Determine the (x, y) coordinate at the center of the cell enclosing the given text.  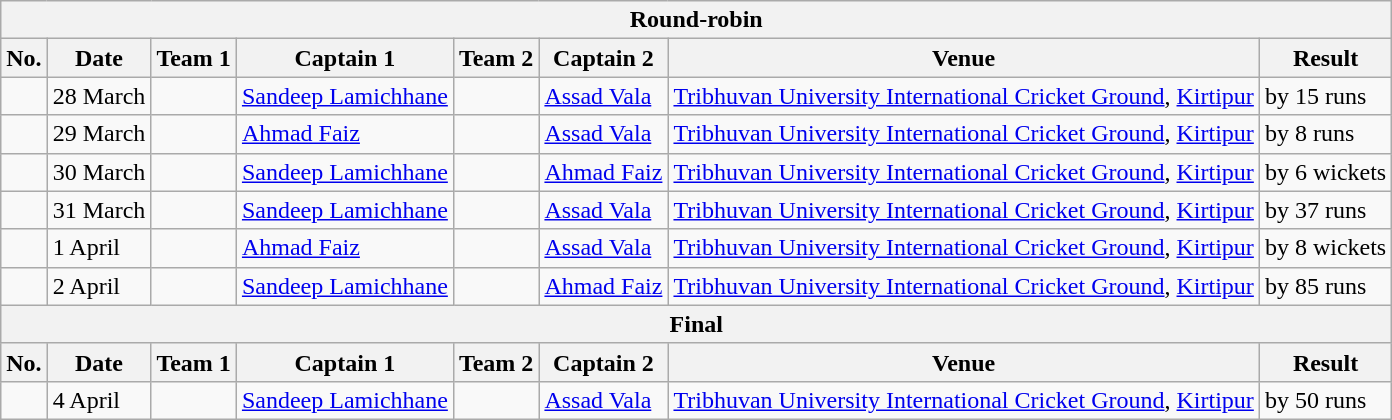
by 8 runs (1325, 134)
by 8 wickets (1325, 248)
by 85 runs (1325, 286)
1 April (99, 248)
Round-robin (696, 20)
by 37 runs (1325, 210)
2 April (99, 286)
28 March (99, 96)
Final (696, 324)
30 March (99, 172)
4 April (99, 400)
29 March (99, 134)
by 15 runs (1325, 96)
by 50 runs (1325, 400)
by 6 wickets (1325, 172)
31 March (99, 210)
